Return the (X, Y) coordinate for the center point of the cell that contains the specified text.  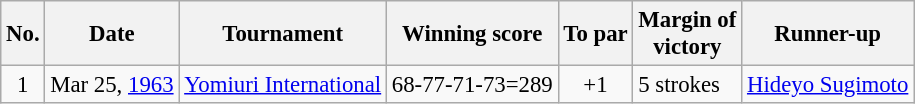
No. (23, 34)
Margin ofvictory (688, 34)
Runner-up (828, 34)
Hideyo Sugimoto (828, 85)
1 (23, 85)
5 strokes (688, 85)
Date (112, 34)
Mar 25, 1963 (112, 85)
+1 (596, 85)
Winning score (472, 34)
To par (596, 34)
Tournament (283, 34)
Yomiuri International (283, 85)
68-77-71-73=289 (472, 85)
